Scan for the cell matching the given text and deliver its (x, y) coordinate at center. 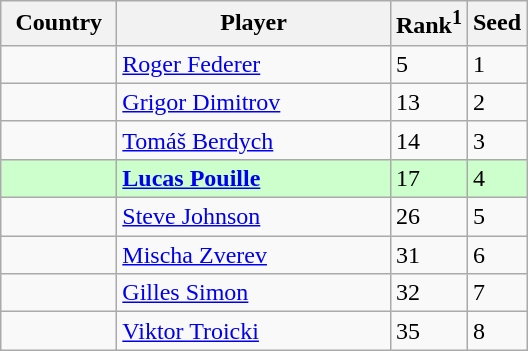
31 (428, 255)
Gilles Simon (254, 293)
Viktor Troicki (254, 331)
17 (428, 178)
Lucas Pouille (254, 178)
35 (428, 331)
2 (496, 102)
6 (496, 255)
Mischa Zverev (254, 255)
32 (428, 293)
Rank1 (428, 24)
Tomáš Berdych (254, 140)
14 (428, 140)
Roger Federer (254, 64)
4 (496, 178)
Grigor Dimitrov (254, 102)
3 (496, 140)
Country (59, 24)
8 (496, 331)
1 (496, 64)
Steve Johnson (254, 217)
13 (428, 102)
Player (254, 24)
7 (496, 293)
Seed (496, 24)
26 (428, 217)
